Return the (x, y) coordinate for the center point of the cell that contains the specified text.  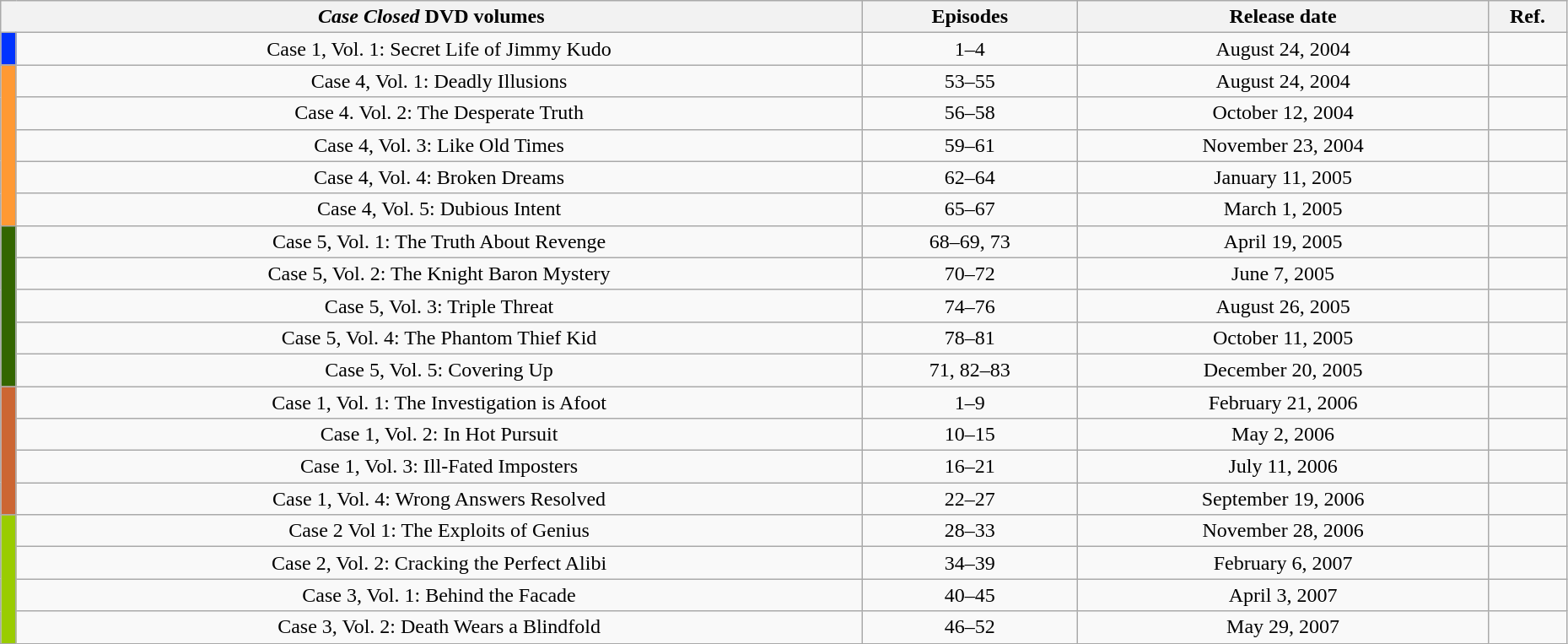
Case 4, Vol. 3: Like Old Times (439, 145)
Release date (1284, 17)
1–4 (970, 49)
74–76 (970, 306)
Episodes (970, 17)
Case 2 Vol 1: The Exploits of Genius (439, 531)
July 11, 2006 (1284, 467)
Case 5, Vol. 1: The Truth About Revenge (439, 241)
June 7, 2005 (1284, 273)
Case 4, Vol. 5: Dubious Intent (439, 209)
68–69, 73 (970, 241)
Case 5, Vol. 2: The Knight Baron Mystery (439, 273)
Case 5, Vol. 3: Triple Threat (439, 306)
Case 1, Vol. 1: Secret Life of Jimmy Kudo (439, 49)
Case 5, Vol. 5: Covering Up (439, 370)
Ref. (1528, 17)
Case 3, Vol. 1: Behind the Facade (439, 595)
January 11, 2005 (1284, 177)
46–52 (970, 627)
November 28, 2006 (1284, 531)
Case 4, Vol. 1: Deadly Illusions (439, 81)
May 29, 2007 (1284, 627)
59–61 (970, 145)
February 6, 2007 (1284, 563)
November 23, 2004 (1284, 145)
70–72 (970, 273)
Case 5, Vol. 4: The Phantom Thief Kid (439, 338)
April 19, 2005 (1284, 241)
10–15 (970, 435)
1–9 (970, 403)
Case 2, Vol. 2: Cracking the Perfect Alibi (439, 563)
53–55 (970, 81)
56–58 (970, 113)
16–21 (970, 467)
28–33 (970, 531)
Case 1, Vol. 2: In Hot Pursuit (439, 435)
March 1, 2005 (1284, 209)
Case 1, Vol. 3: Ill-Fated Imposters (439, 467)
October 12, 2004 (1284, 113)
22–27 (970, 499)
40–45 (970, 595)
August 26, 2005 (1284, 306)
Case 1, Vol. 4: Wrong Answers Resolved (439, 499)
34–39 (970, 563)
71, 82–83 (970, 370)
Case Closed DVD volumes (432, 17)
Case 3, Vol. 2: Death Wears a Blindfold (439, 627)
62–64 (970, 177)
September 19, 2006 (1284, 499)
78–81 (970, 338)
December 20, 2005 (1284, 370)
Case 4. Vol. 2: The Desperate Truth (439, 113)
April 3, 2007 (1284, 595)
February 21, 2006 (1284, 403)
May 2, 2006 (1284, 435)
October 11, 2005 (1284, 338)
Case 4, Vol. 4: Broken Dreams (439, 177)
Case 1, Vol. 1: The Investigation is Afoot (439, 403)
65–67 (970, 209)
